Locate the cell with the specified text and output its (x, y) center coordinate. 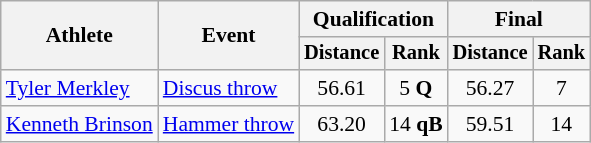
Qualification (373, 19)
Final (519, 19)
Discus throw (228, 88)
7 (562, 88)
56.27 (490, 88)
63.20 (342, 124)
56.61 (342, 88)
Tyler Merkley (80, 88)
5 Q (416, 88)
59.51 (490, 124)
Athlete (80, 36)
14 qB (416, 124)
14 (562, 124)
Kenneth Brinson (80, 124)
Hammer throw (228, 124)
Event (228, 36)
